Pinpoint the cell where the given text exists, returning its [X, Y] midpoint coordinate. 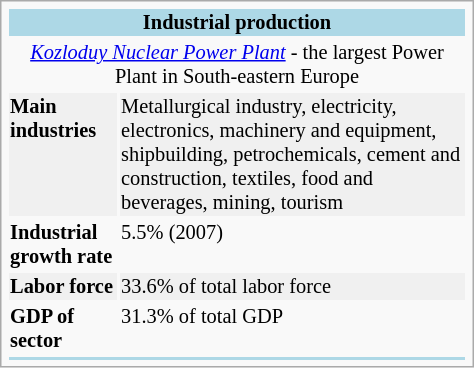
33.6% of total labor force [293, 286]
GDP of sector [63, 328]
Main industries [63, 154]
Labor force [63, 286]
5.5% (2007) [293, 244]
Kozloduy Nuclear Power Plant - the largest Power Plant in South-eastern Europe [238, 64]
Industrial production [238, 22]
Industrial growth rate [63, 244]
31.3% of total GDP [293, 328]
